For the text-containing cell, return its midpoint in [x, y] coordinate format. 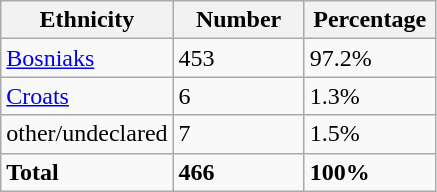
6 [238, 96]
453 [238, 58]
Bosniaks [87, 58]
Ethnicity [87, 20]
Croats [87, 96]
other/undeclared [87, 134]
Percentage [370, 20]
1.5% [370, 134]
1.3% [370, 96]
97.2% [370, 58]
100% [370, 172]
Number [238, 20]
7 [238, 134]
Total [87, 172]
466 [238, 172]
